Scan for the cell matching the given text and deliver its (x, y) coordinate at center. 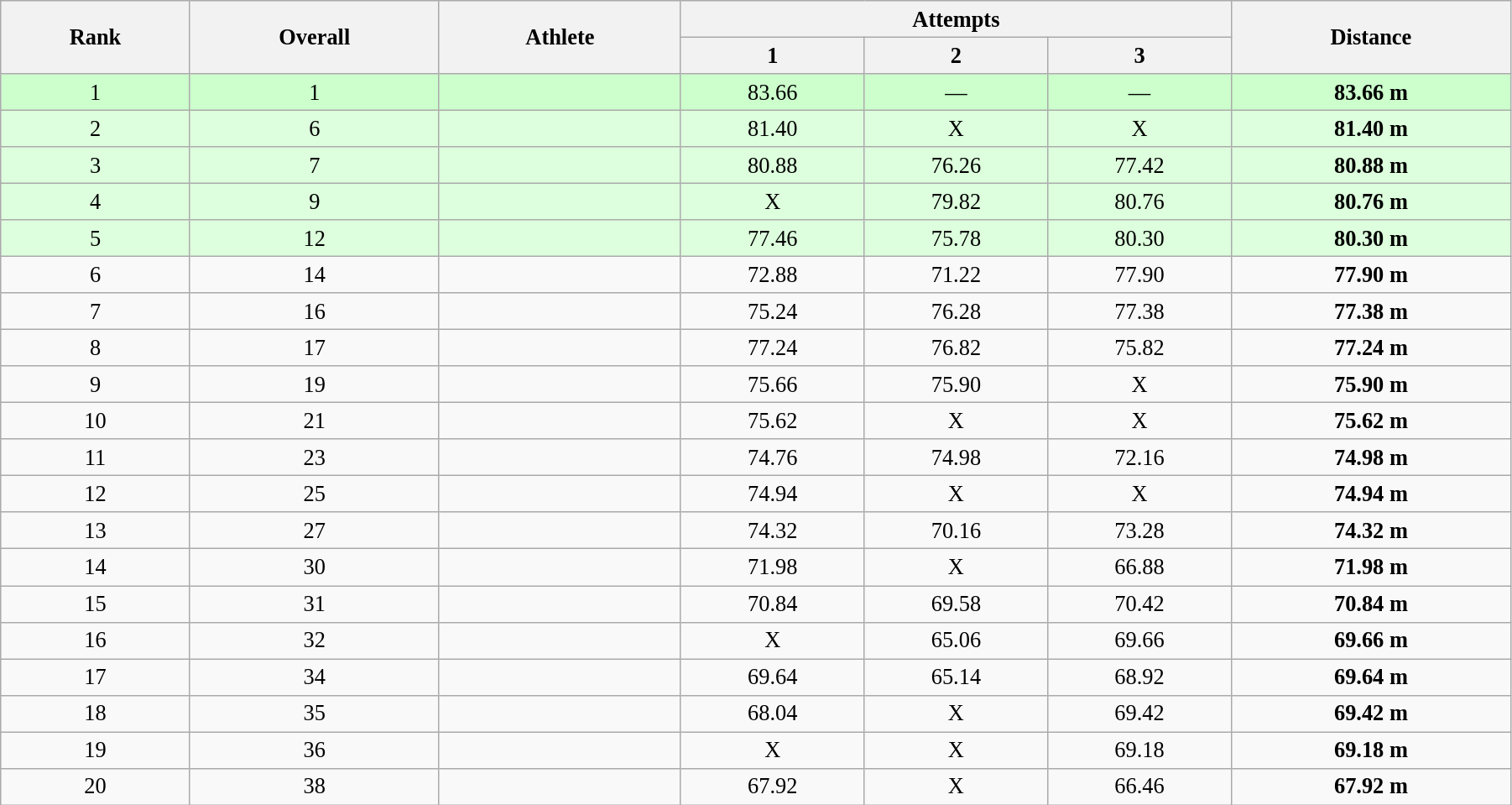
69.18 (1139, 750)
32 (314, 640)
80.76 (1139, 201)
77.38 (1139, 311)
77.42 (1139, 165)
Rank (96, 37)
69.64 (772, 677)
74.94 (772, 494)
71.22 (957, 274)
74.76 (772, 457)
74.32 m (1371, 531)
80.30 m (1371, 238)
77.90 m (1371, 274)
80.88 m (1371, 165)
69.42 m (1371, 714)
76.82 (957, 348)
81.40 m (1371, 128)
80.88 (772, 165)
Athlete (560, 37)
69.66 (1139, 640)
73.28 (1139, 531)
13 (96, 531)
74.32 (772, 531)
65.14 (957, 677)
77.90 (1139, 274)
75.66 (772, 384)
68.92 (1139, 677)
25 (314, 494)
27 (314, 531)
72.16 (1139, 457)
69.18 m (1371, 750)
77.24 m (1371, 348)
74.98 (957, 457)
69.58 (957, 604)
21 (314, 421)
76.28 (957, 311)
75.78 (957, 238)
69.42 (1139, 714)
38 (314, 787)
69.66 m (1371, 640)
66.88 (1139, 567)
35 (314, 714)
77.24 (772, 348)
8 (96, 348)
30 (314, 567)
80.76 m (1371, 201)
83.66 (772, 91)
75.82 (1139, 348)
67.92 (772, 787)
71.98 m (1371, 567)
15 (96, 604)
70.84 m (1371, 604)
75.90 m (1371, 384)
Distance (1371, 37)
36 (314, 750)
67.92 m (1371, 787)
74.94 m (1371, 494)
Overall (314, 37)
77.38 m (1371, 311)
76.26 (957, 165)
70.16 (957, 531)
10 (96, 421)
70.42 (1139, 604)
83.66 m (1371, 91)
68.04 (772, 714)
11 (96, 457)
23 (314, 457)
70.84 (772, 604)
34 (314, 677)
20 (96, 787)
71.98 (772, 567)
Attempts (956, 18)
18 (96, 714)
72.88 (772, 274)
74.98 m (1371, 457)
75.62 (772, 421)
75.90 (957, 384)
69.64 m (1371, 677)
75.24 (772, 311)
5 (96, 238)
31 (314, 604)
77.46 (772, 238)
80.30 (1139, 238)
66.46 (1139, 787)
75.62 m (1371, 421)
79.82 (957, 201)
81.40 (772, 128)
65.06 (957, 640)
4 (96, 201)
